Output the [x, y] coordinate of the center of the cell containing the given text.  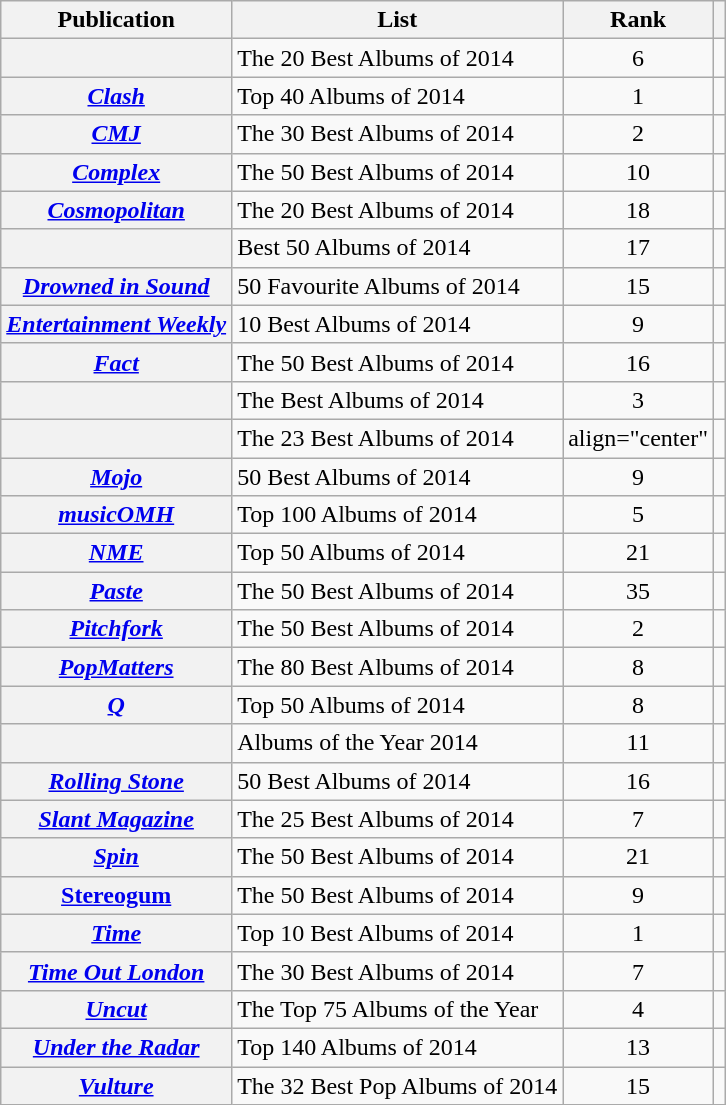
The 23 Best Albums of 2014 [398, 438]
Cosmopolitan [116, 210]
5 [638, 515]
Rolling Stone [116, 781]
Publication [116, 20]
Vulture [116, 1085]
Drowned in Sound [116, 286]
Clash [116, 96]
35 [638, 591]
Top 10 Best Albums of 2014 [398, 933]
List [398, 20]
Stereogum [116, 895]
PopMatters [116, 667]
The Top 75 Albums of the Year [398, 1009]
Complex [116, 172]
Mojo [116, 477]
NME [116, 553]
The 32 Best Pop Albums of 2014 [398, 1085]
Fact [116, 362]
Uncut [116, 1009]
align="center" [638, 438]
Time Out London [116, 971]
musicOMH [116, 515]
Top 40 Albums of 2014 [398, 96]
13 [638, 1047]
Albums of the Year 2014 [398, 743]
Q [116, 705]
10 Best Albums of 2014 [398, 324]
10 [638, 172]
3 [638, 400]
Slant Magazine [116, 819]
Top 140 Albums of 2014 [398, 1047]
Paste [116, 591]
Pitchfork [116, 629]
18 [638, 210]
The Best Albums of 2014 [398, 400]
Top 100 Albums of 2014 [398, 515]
Rank [638, 20]
Best 50 Albums of 2014 [398, 248]
CMJ [116, 134]
17 [638, 248]
4 [638, 1009]
Entertainment Weekly [116, 324]
11 [638, 743]
The 80 Best Albums of 2014 [398, 667]
Under the Radar [116, 1047]
The 25 Best Albums of 2014 [398, 819]
Time [116, 933]
Spin [116, 857]
50 Favourite Albums of 2014 [398, 286]
6 [638, 58]
